Find where the given text appears and provide that cell's center as [x, y] coordinate. 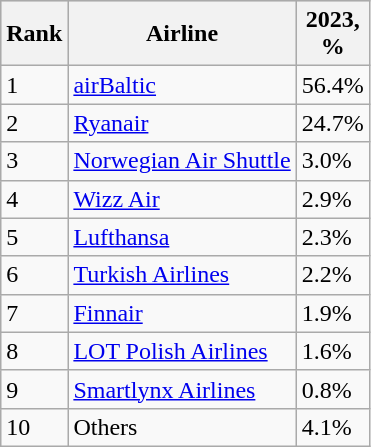
LOT Polish Airlines [182, 351]
Lufthansa [182, 237]
Turkish Airlines [182, 275]
3 [34, 161]
1 [34, 85]
Finnair [182, 313]
2.3% [332, 237]
4 [34, 199]
2023, % [332, 34]
56.4% [332, 85]
Others [182, 427]
6 [34, 275]
3.0% [332, 161]
1.9% [332, 313]
2 [34, 123]
9 [34, 389]
7 [34, 313]
0.8% [332, 389]
Norwegian Air Shuttle [182, 161]
8 [34, 351]
Rank [34, 34]
2.2% [332, 275]
Ryanair [182, 123]
airBaltic [182, 85]
Wizz Air [182, 199]
1.6% [332, 351]
24.7% [332, 123]
2.9% [332, 199]
10 [34, 427]
Smartlynx Airlines [182, 389]
Airline [182, 34]
4.1% [332, 427]
5 [34, 237]
